Determine the [X, Y] coordinate at the center of the cell enclosing the given text.  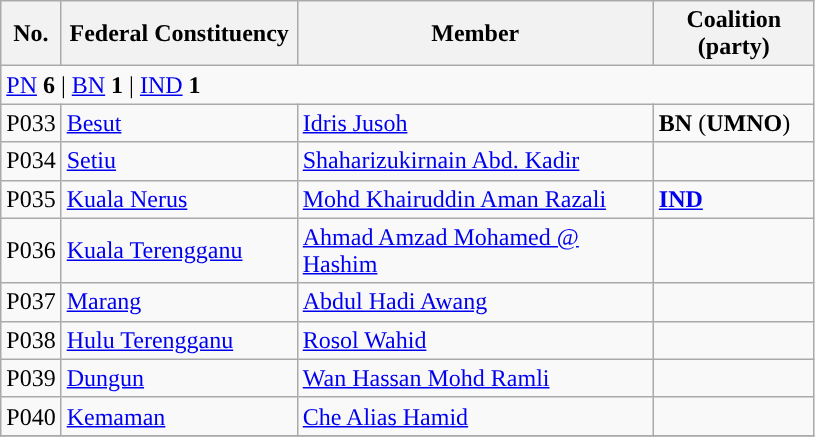
Dungun [179, 378]
P034 [31, 161]
P035 [31, 199]
Hulu Terengganu [179, 340]
PN 6 | BN 1 | IND 1 [408, 85]
Mohd Khairuddin Aman Razali [475, 199]
No. [31, 34]
Kuala Nerus [179, 199]
P039 [31, 378]
P036 [31, 250]
Member [475, 34]
Rosol Wahid [475, 340]
BN (UMNO) [734, 123]
IND [734, 199]
Federal Constituency [179, 34]
Idris Jusoh [475, 123]
Besut [179, 123]
P038 [31, 340]
Che Alias Hamid [475, 416]
Shaharizukirnain Abd. Kadir [475, 161]
Setiu [179, 161]
Wan Hassan Mohd Ramli [475, 378]
P037 [31, 302]
P033 [31, 123]
Marang [179, 302]
Kemaman [179, 416]
Kuala Terengganu [179, 250]
Abdul Hadi Awang [475, 302]
P040 [31, 416]
Coalition (party) [734, 34]
Ahmad Amzad Mohamed @ Hashim [475, 250]
